Detect which cell encompasses the target text, then output its (x, y) center coordinate. 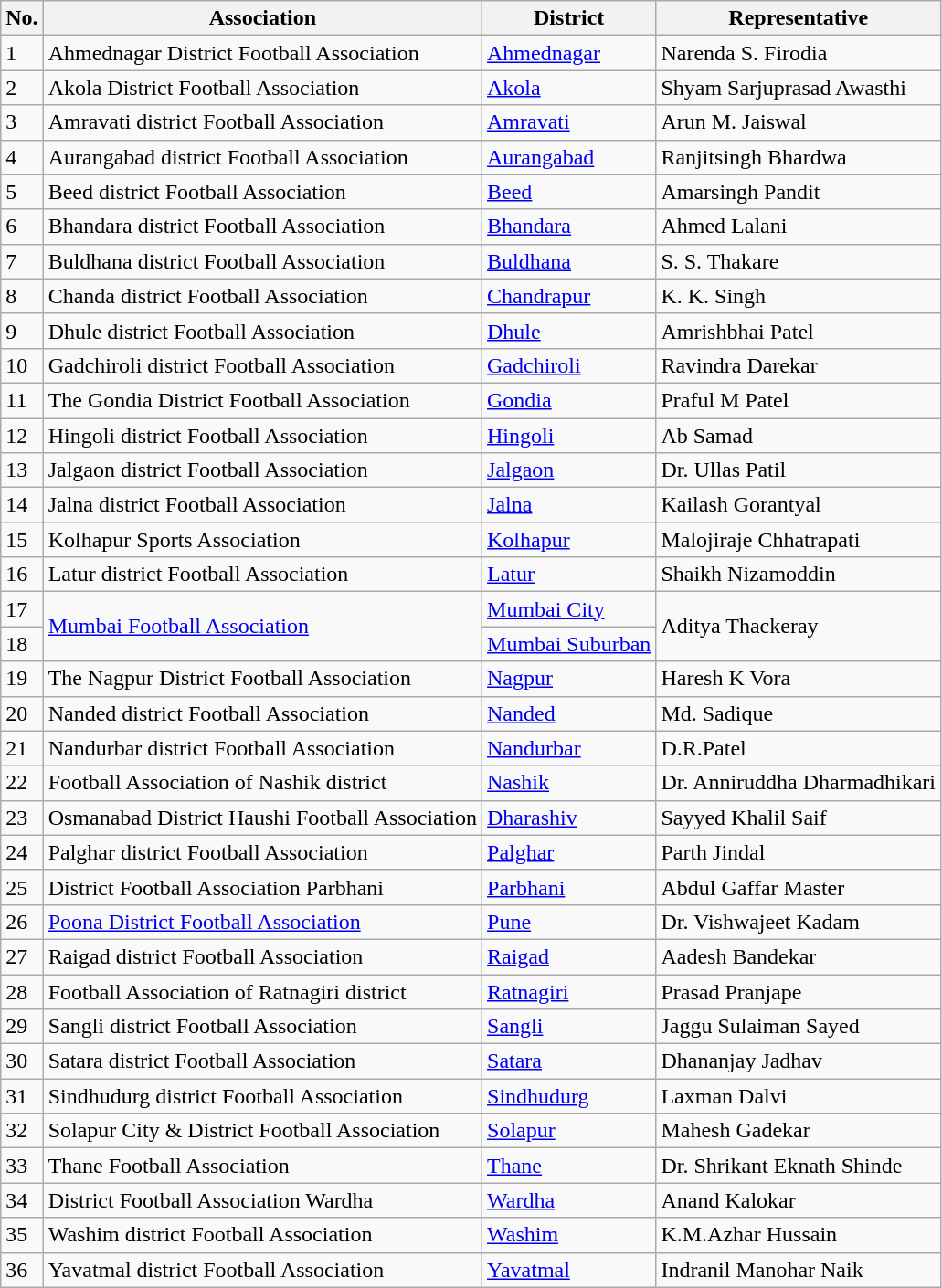
Bhandara district Football Association (262, 227)
Ab Samad (799, 436)
Gondia (569, 400)
Arun M. Jaiswal (799, 122)
Solapur City & District Football Association (262, 1131)
Dhule (569, 331)
Sindhudurg district Football Association (262, 1096)
Dhananjay Jadhav (799, 1061)
Latur (569, 575)
Jalna (569, 505)
Washim (569, 1235)
Chandrapur (569, 296)
Jalgaon (569, 470)
Aurangabad (569, 157)
Bhandara (569, 227)
Ranjitsingh Bhardwa (799, 157)
3 (22, 122)
Anand Kalokar (799, 1200)
11 (22, 400)
Football Association of Ratnagiri district (262, 991)
Mumbai Football Association (262, 627)
Gadchiroli (569, 365)
17 (22, 609)
Chanda district Football Association (262, 296)
24 (22, 852)
Football Association of Nashik district (262, 783)
Satara (569, 1061)
Buldhana district Football Association (262, 261)
13 (22, 470)
Dr. Shrikant Eknath Shinde (799, 1166)
Solapur (569, 1131)
Beed (569, 192)
Ratnagiri (569, 991)
28 (22, 991)
20 (22, 713)
Jaggu Sulaiman Sayed (799, 1027)
Abdul Gaffar Master (799, 887)
Mahesh Gadekar (799, 1131)
Dr. Anniruddha Dharmadhikari (799, 783)
Laxman Dalvi (799, 1096)
25 (22, 887)
15 (22, 540)
Ahmednagar (569, 53)
Parbhani (569, 887)
Haresh K Vora (799, 679)
Parth Jindal (799, 852)
35 (22, 1235)
9 (22, 331)
Palghar (569, 852)
Narenda S. Firodia (799, 53)
Dharashiv (569, 818)
Thane (569, 1166)
21 (22, 748)
Aadesh Bandekar (799, 956)
Ahmed Lalani (799, 227)
District Football Association Wardha (262, 1200)
Md. Sadique (799, 713)
Indranil Manohar Naik (799, 1270)
Nashik (569, 783)
Amrishbhai Patel (799, 331)
7 (22, 261)
22 (22, 783)
Prasad Pranjape (799, 991)
Malojiraje Chhatrapati (799, 540)
23 (22, 818)
Hingoli (569, 436)
Yavatmal district Football Association (262, 1270)
Akola (569, 88)
Praful M Patel (799, 400)
K.M.Azhar Hussain (799, 1235)
Washim district Football Association (262, 1235)
Shaikh Nizamoddin (799, 575)
Satara district Football Association (262, 1061)
The Gondia District Football Association (262, 400)
Ravindra Darekar (799, 365)
K. K. Singh (799, 296)
No. (22, 18)
Sindhudurg (569, 1096)
District Football Association Parbhani (262, 887)
Hingoli district Football Association (262, 436)
Amravati (569, 122)
27 (22, 956)
Jalna district Football Association (262, 505)
33 (22, 1166)
The Nagpur District Football Association (262, 679)
District (569, 18)
Nanded (569, 713)
Nandurbar (569, 748)
4 (22, 157)
12 (22, 436)
14 (22, 505)
Palghar district Football Association (262, 852)
36 (22, 1270)
Mumbai Suburban (569, 644)
2 (22, 88)
Akola District Football Association (262, 88)
8 (22, 296)
Shyam Sarjuprasad Awasthi (799, 88)
Ahmednagar District Football Association (262, 53)
Mumbai City (569, 609)
Buldhana (569, 261)
Thane Football Association (262, 1166)
Dr. Ullas Patil (799, 470)
Jalgaon district Football Association (262, 470)
Poona District Football Association (262, 922)
Nagpur (569, 679)
Dhule district Football Association (262, 331)
Representative (799, 18)
Nandurbar district Football Association (262, 748)
1 (22, 53)
Beed district Football Association (262, 192)
16 (22, 575)
6 (22, 227)
Amravati district Football Association (262, 122)
10 (22, 365)
Raigad district Football Association (262, 956)
Sangli district Football Association (262, 1027)
Kolhapur Sports Association (262, 540)
Osmanabad District Haushi Football Association (262, 818)
S. S. Thakare (799, 261)
Aurangabad district Football Association (262, 157)
Sangli (569, 1027)
Amarsingh Pandit (799, 192)
Association (262, 18)
32 (22, 1131)
Raigad (569, 956)
Wardha (569, 1200)
26 (22, 922)
Dr. Vishwajeet Kadam (799, 922)
19 (22, 679)
31 (22, 1096)
Pune (569, 922)
5 (22, 192)
30 (22, 1061)
Nanded district Football Association (262, 713)
Kailash Gorantyal (799, 505)
34 (22, 1200)
Aditya Thackeray (799, 627)
29 (22, 1027)
Gadchiroli district Football Association (262, 365)
18 (22, 644)
Latur district Football Association (262, 575)
Yavatmal (569, 1270)
D.R.Patel (799, 748)
Kolhapur (569, 540)
Sayyed Khalil Saif (799, 818)
